From the cell containing the given text, extract its center point as (X, Y) coordinate. 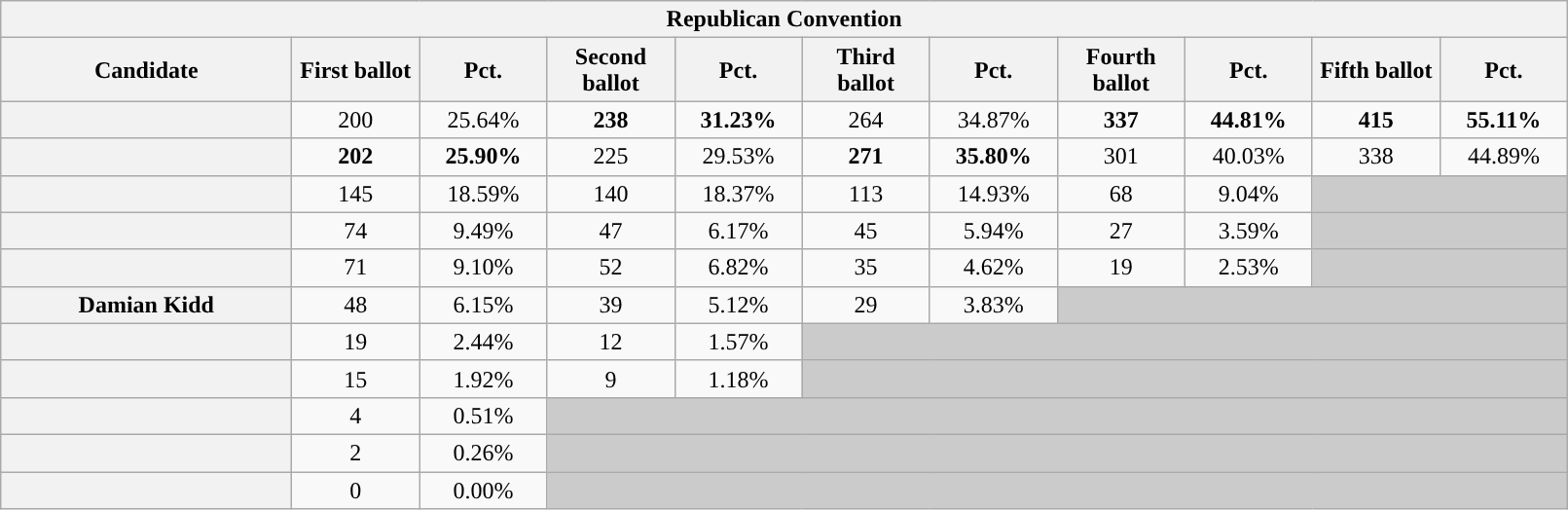
68 (1121, 194)
12 (611, 342)
71 (356, 268)
225 (611, 157)
113 (866, 194)
337 (1121, 120)
5.12% (738, 305)
1.92% (483, 379)
0.00% (483, 490)
2 (356, 453)
9 (611, 379)
Third ballot (866, 70)
9.10% (483, 268)
Fifth ballot (1376, 70)
15 (356, 379)
45 (866, 231)
25.90% (483, 157)
3.59% (1248, 231)
35.80% (993, 157)
415 (1376, 120)
1.18% (738, 379)
9.04% (1248, 194)
Damian Kidd (146, 305)
18.37% (738, 194)
1.57% (738, 342)
74 (356, 231)
29 (866, 305)
Fourth ballot (1121, 70)
0 (356, 490)
First ballot (356, 70)
25.64% (483, 120)
52 (611, 268)
29.53% (738, 157)
140 (611, 194)
238 (611, 120)
0.51% (483, 416)
34.87% (993, 120)
35 (866, 268)
2.53% (1248, 268)
6.17% (738, 231)
145 (356, 194)
2.44% (483, 342)
39 (611, 305)
31.23% (738, 120)
202 (356, 157)
14.93% (993, 194)
301 (1121, 157)
18.59% (483, 194)
338 (1376, 157)
6.82% (738, 268)
200 (356, 120)
6.15% (483, 305)
0.26% (483, 453)
44.89% (1503, 157)
3.83% (993, 305)
9.49% (483, 231)
4.62% (993, 268)
47 (611, 231)
4 (356, 416)
27 (1121, 231)
48 (356, 305)
55.11% (1503, 120)
40.03% (1248, 157)
44.81% (1248, 120)
264 (866, 120)
271 (866, 157)
Second ballot (611, 70)
Candidate (146, 70)
5.94% (993, 231)
Republican Convention (784, 19)
